Determine the [X, Y] coordinate at the center of the cell enclosing the given text.  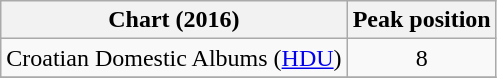
8 [422, 58]
Peak position [422, 20]
Chart (2016) [174, 20]
Croatian Domestic Albums (HDU) [174, 58]
